Determine the [x, y] coordinate at the center of the cell enclosing the given text.  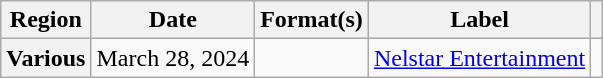
Nelstar Entertainment [479, 58]
Various [46, 58]
Region [46, 20]
Label [479, 20]
March 28, 2024 [173, 58]
Format(s) [312, 20]
Date [173, 20]
